Pinpoint the cell where the given text exists, returning its (X, Y) midpoint coordinate. 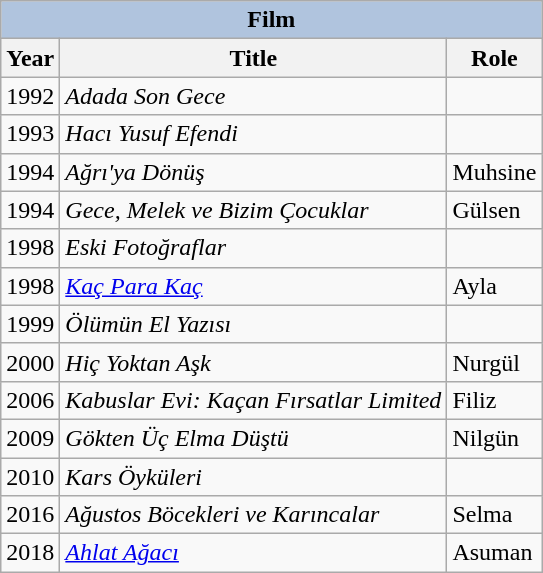
1993 (30, 134)
Kars Öyküleri (254, 477)
2006 (30, 400)
2009 (30, 438)
Hacı Yusuf Efendi (254, 134)
Ahlat Ağacı (254, 553)
Title (254, 58)
Asuman (494, 553)
Nurgül (494, 362)
2010 (30, 477)
Gökten Üç Elma Düştü (254, 438)
2016 (30, 515)
Gülsen (494, 210)
Hiç Yoktan Aşk (254, 362)
Ağustos Böcekleri ve Karıncalar (254, 515)
Eski Fotoğraflar (254, 248)
2000 (30, 362)
Filiz (494, 400)
Muhsine (494, 172)
2018 (30, 553)
Role (494, 58)
Selma (494, 515)
Gece, Melek ve Bizim Çocuklar (254, 210)
1999 (30, 324)
Ölümün El Yazısı (254, 324)
Kaç Para Kaç (254, 286)
Year (30, 58)
Adada Son Gece (254, 96)
Nilgün (494, 438)
Ağrı'ya Dönüş (254, 172)
1992 (30, 96)
Kabuslar Evi: Kaçan Fırsatlar Limited (254, 400)
Ayla (494, 286)
Film (272, 20)
